Return the (x, y) coordinate for the center point of the cell that contains the specified text.  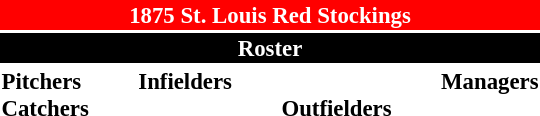
1875 St. Louis Red Stockings (270, 15)
Roster (270, 48)
